Extract the [X, Y] coordinate from the center of the cell holding the provided text.  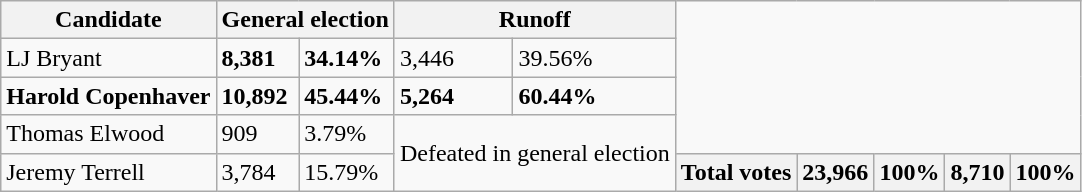
909 [258, 134]
15.79% [347, 172]
5,264 [454, 96]
34.14% [347, 58]
Thomas Elwood [108, 134]
Candidate [108, 20]
8,381 [258, 58]
3,446 [454, 58]
45.44% [347, 96]
Runoff [534, 20]
Jeremy Terrell [108, 172]
23,966 [836, 172]
39.56% [594, 58]
LJ Bryant [108, 58]
3.79% [347, 134]
General election [305, 20]
8,710 [978, 172]
60.44% [594, 96]
10,892 [258, 96]
Total votes [736, 172]
Defeated in general election [534, 153]
3,784 [258, 172]
Harold Copenhaver [108, 96]
